Locate the cell with the specified text and output its [x, y] center coordinate. 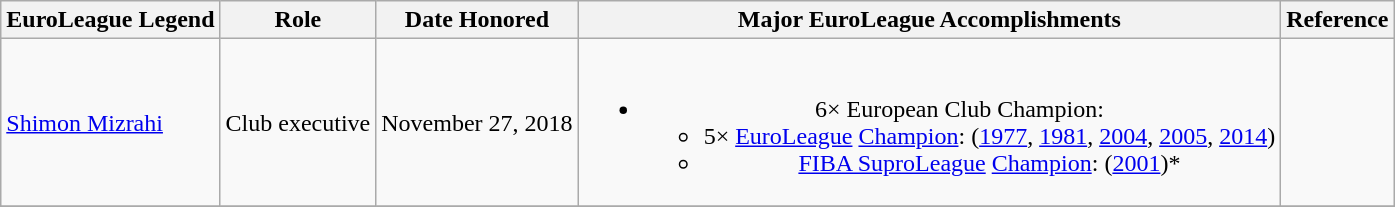
Club executive [298, 122]
6× European Club Champion:5× EuroLeague Champion: (1977, 1981, 2004, 2005, 2014)FIBA SuproLeague Champion: (2001)* [930, 122]
Major EuroLeague Accomplishments [930, 20]
Reference [1338, 20]
Role [298, 20]
Date Honored [477, 20]
EuroLeague Legend [110, 20]
November 27, 2018 [477, 122]
Shimon Mizrahi [110, 122]
